Capture the cell that displays the provided text and extract its (X, Y) central coordinate. 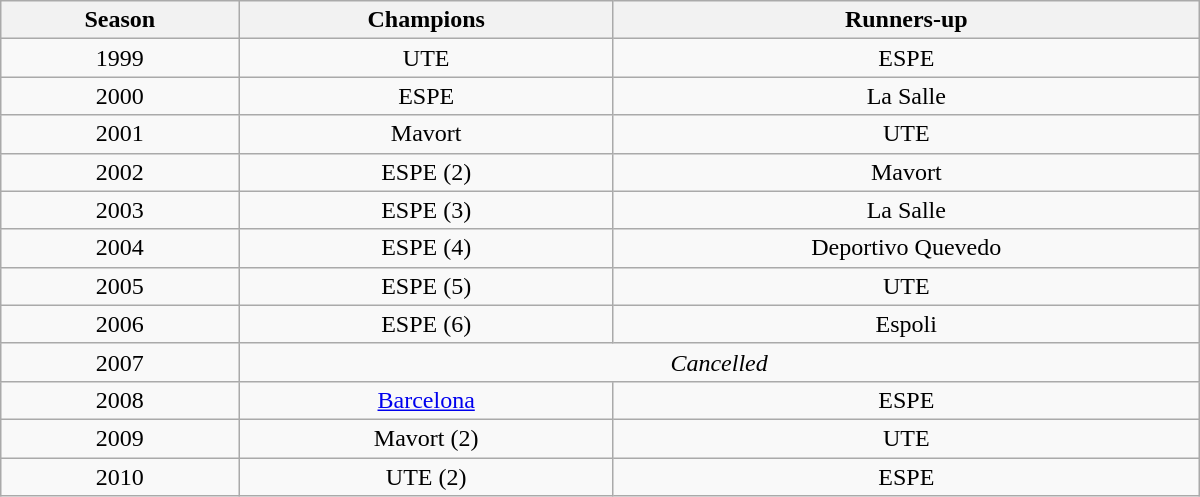
2000 (120, 96)
ESPE (3) (426, 210)
ESPE (6) (426, 324)
2010 (120, 477)
Cancelled (719, 362)
2002 (120, 172)
2003 (120, 210)
Espoli (906, 324)
Champions (426, 20)
Deportivo Quevedo (906, 248)
2008 (120, 400)
2001 (120, 134)
2004 (120, 248)
ESPE (2) (426, 172)
2007 (120, 362)
Barcelona (426, 400)
Runners-up (906, 20)
2005 (120, 286)
Season (120, 20)
1999 (120, 58)
2009 (120, 438)
ESPE (5) (426, 286)
ESPE (4) (426, 248)
2006 (120, 324)
UTE (2) (426, 477)
Mavort (2) (426, 438)
